Search for the cell housing the specified text and yield its (X, Y) center coordinate. 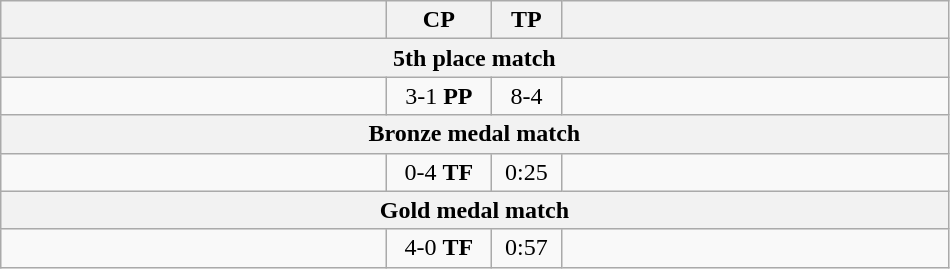
3-1 PP (439, 96)
Bronze medal match (474, 134)
0:25 (526, 172)
Gold medal match (474, 210)
5th place match (474, 58)
TP (526, 20)
0:57 (526, 248)
CP (439, 20)
8-4 (526, 96)
0-4 TF (439, 172)
4-0 TF (439, 248)
